Pinpoint the cell where the given text exists, returning its [x, y] midpoint coordinate. 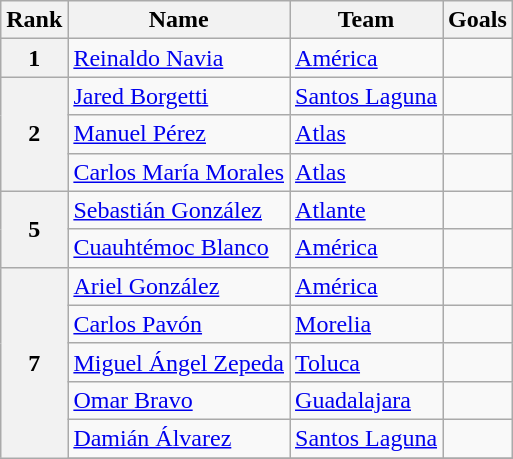
Manuel Pérez [179, 134]
Toluca [366, 362]
1 [34, 58]
Sebastián González [179, 210]
Omar Bravo [179, 400]
Jared Borgetti [179, 96]
Guadalajara [366, 400]
Carlos Pavón [179, 324]
Morelia [366, 324]
Atlante [366, 210]
Name [179, 20]
Cuauhtémoc Blanco [179, 248]
7 [34, 362]
Rank [34, 20]
5 [34, 229]
2 [34, 134]
Damián Álvarez [179, 438]
Team [366, 20]
Miguel Ángel Zepeda [179, 362]
Goals [478, 20]
Carlos María Morales [179, 172]
Ariel González [179, 286]
Reinaldo Navia [179, 58]
